For the text-containing cell, return its midpoint in (x, y) coordinate format. 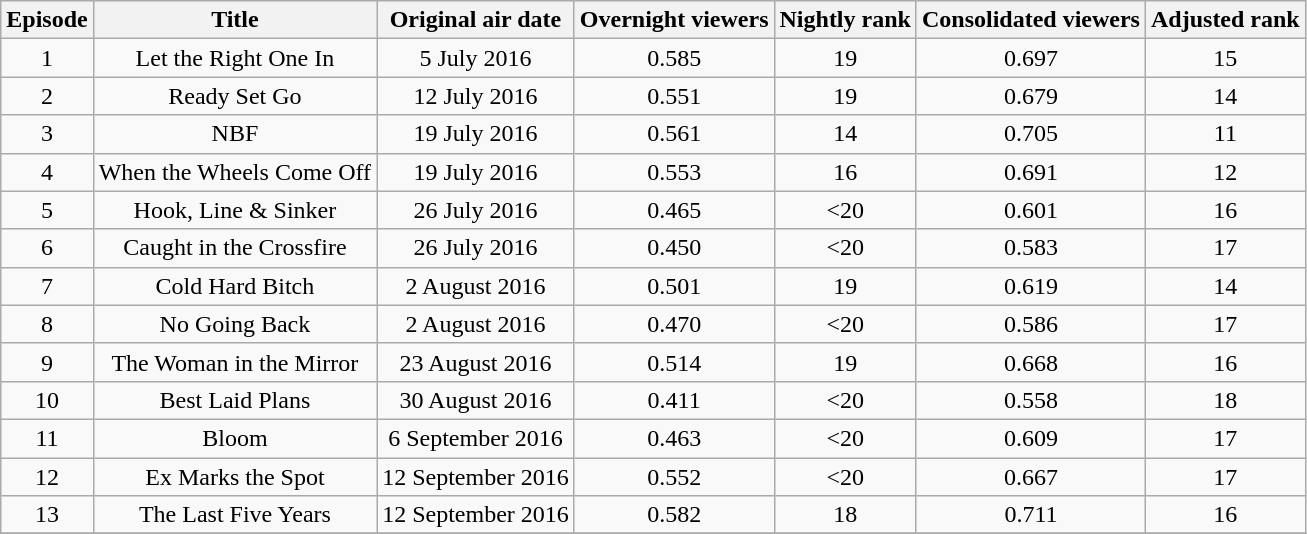
0.514 (674, 362)
0.465 (674, 210)
Adjusted rank (1225, 20)
0.552 (674, 477)
Cold Hard Bitch (234, 286)
Consolidated viewers (1030, 20)
0.561 (674, 134)
Best Laid Plans (234, 400)
0.705 (1030, 134)
0.450 (674, 248)
Caught in the Crossfire (234, 248)
No Going Back (234, 324)
Original air date (476, 20)
0.601 (1030, 210)
Ready Set Go (234, 96)
2 (47, 96)
0.501 (674, 286)
Episode (47, 20)
0.463 (674, 438)
0.691 (1030, 172)
0.583 (1030, 248)
The Woman in the Mirror (234, 362)
23 August 2016 (476, 362)
0.668 (1030, 362)
12 July 2016 (476, 96)
7 (47, 286)
0.470 (674, 324)
0.553 (674, 172)
Ex Marks the Spot (234, 477)
0.609 (1030, 438)
6 (47, 248)
Hook, Line & Sinker (234, 210)
30 August 2016 (476, 400)
5 July 2016 (476, 58)
9 (47, 362)
0.619 (1030, 286)
6 September 2016 (476, 438)
Bloom (234, 438)
Let the Right One In (234, 58)
8 (47, 324)
0.411 (674, 400)
0.551 (674, 96)
NBF (234, 134)
13 (47, 515)
0.697 (1030, 58)
0.586 (1030, 324)
Title (234, 20)
Nightly rank (845, 20)
4 (47, 172)
0.679 (1030, 96)
0.582 (674, 515)
0.711 (1030, 515)
0.667 (1030, 477)
10 (47, 400)
0.585 (674, 58)
When the Wheels Come Off (234, 172)
5 (47, 210)
The Last Five Years (234, 515)
1 (47, 58)
0.558 (1030, 400)
Overnight viewers (674, 20)
3 (47, 134)
15 (1225, 58)
